From the cell containing the given text, extract its center point as (x, y) coordinate. 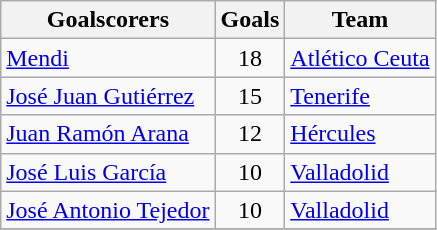
Mendi (108, 58)
15 (250, 96)
Atlético Ceuta (360, 58)
José Luis García (108, 172)
José Antonio Tejedor (108, 210)
José Juan Gutiérrez (108, 96)
Tenerife (360, 96)
Goals (250, 20)
12 (250, 134)
18 (250, 58)
Juan Ramón Arana (108, 134)
Goalscorers (108, 20)
Hércules (360, 134)
Team (360, 20)
